Output the (x, y) coordinate of the center of the cell containing the given text.  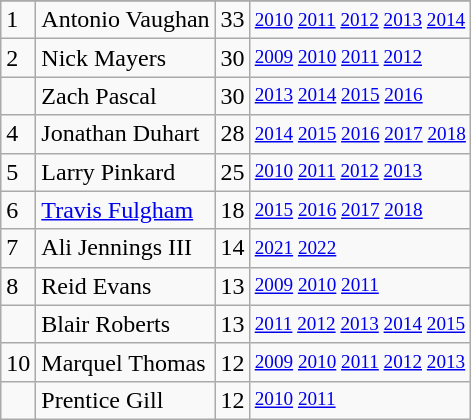
Marquel Thomas (126, 362)
18 (232, 210)
Antonio Vaughan (126, 20)
Jonathan Duhart (126, 134)
2009 2010 2011 (360, 286)
2010 2011 2012 2013 (360, 172)
Nick Mayers (126, 58)
10 (18, 362)
6 (18, 210)
2013 2014 2015 2016 (360, 96)
Travis Fulgham (126, 210)
Ali Jennings III (126, 248)
7 (18, 248)
2011 2012 2013 2014 2015 (360, 324)
5 (18, 172)
1 (18, 20)
2014 2015 2016 2017 2018 (360, 134)
25 (232, 172)
28 (232, 134)
2021 2022 (360, 248)
Zach Pascal (126, 96)
2010 2011 2012 2013 2014 (360, 20)
2015 2016 2017 2018 (360, 210)
2 (18, 58)
4 (18, 134)
Reid Evans (126, 286)
Larry Pinkard (126, 172)
33 (232, 20)
Prentice Gill (126, 400)
2009 2010 2011 2012 (360, 58)
14 (232, 248)
2009 2010 2011 2012 2013 (360, 362)
Blair Roberts (126, 324)
2010 2011 (360, 400)
8 (18, 286)
